Identify which cell holds the provided text, then report its (X, Y) central coordinate. 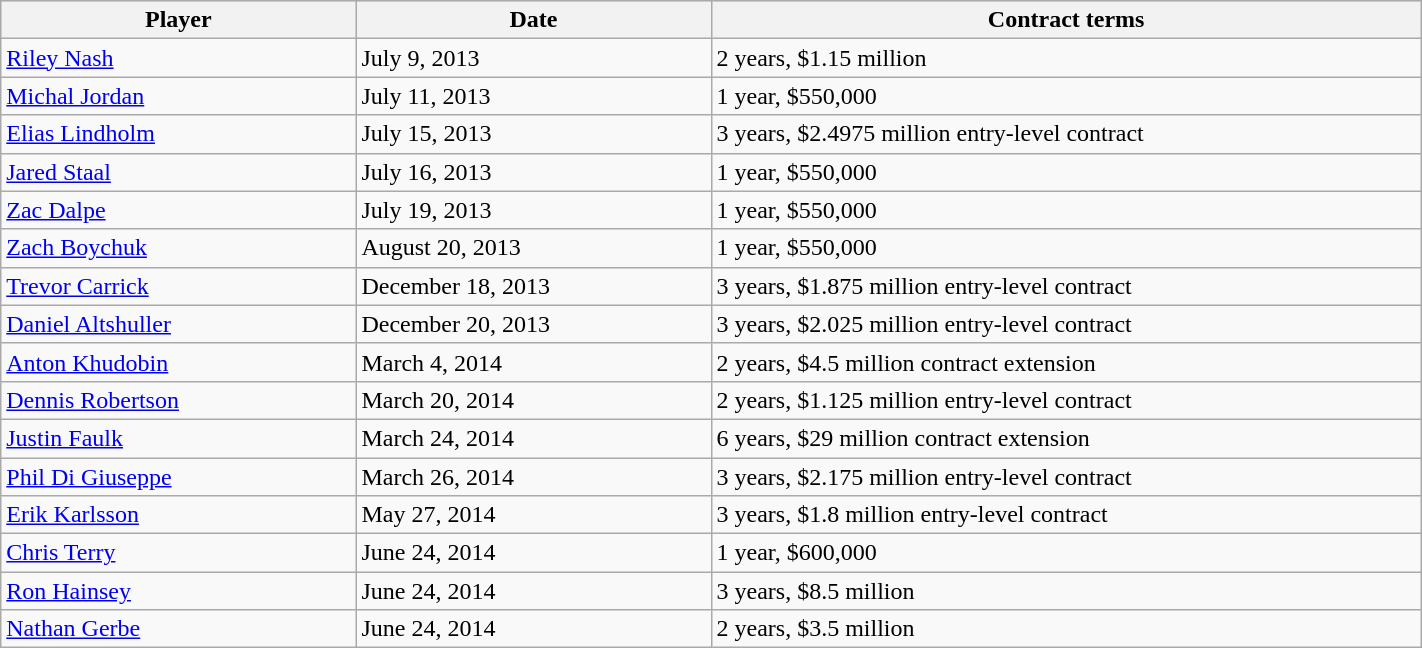
Riley Nash (178, 58)
Trevor Carrick (178, 286)
2 years, $3.5 million (1066, 629)
Zach Boychuk (178, 248)
3 years, $2.4975 million entry-level contract (1066, 134)
August 20, 2013 (534, 248)
July 16, 2013 (534, 172)
Jared Staal (178, 172)
Daniel Altshuller (178, 324)
Contract terms (1066, 20)
Dennis Robertson (178, 400)
2 years, $1.125 million entry-level contract (1066, 400)
March 24, 2014 (534, 438)
December 20, 2013 (534, 324)
Phil Di Giuseppe (178, 477)
6 years, $29 million contract extension (1066, 438)
Zac Dalpe (178, 210)
Player (178, 20)
Michal Jordan (178, 96)
May 27, 2014 (534, 515)
3 years, $1.875 million entry-level contract (1066, 286)
2 years, $1.15 million (1066, 58)
Erik Karlsson (178, 515)
Nathan Gerbe (178, 629)
December 18, 2013 (534, 286)
July 15, 2013 (534, 134)
July 11, 2013 (534, 96)
March 4, 2014 (534, 362)
Anton Khudobin (178, 362)
1 year, $600,000 (1066, 553)
July 19, 2013 (534, 210)
March 26, 2014 (534, 477)
Date (534, 20)
3 years, $1.8 million entry-level contract (1066, 515)
3 years, $2.175 million entry-level contract (1066, 477)
March 20, 2014 (534, 400)
Elias Lindholm (178, 134)
3 years, $2.025 million entry-level contract (1066, 324)
July 9, 2013 (534, 58)
2 years, $4.5 million contract extension (1066, 362)
Ron Hainsey (178, 591)
Justin Faulk (178, 438)
Chris Terry (178, 553)
3 years, $8.5 million (1066, 591)
